Return (X, Y) of the center of cell containing provided text 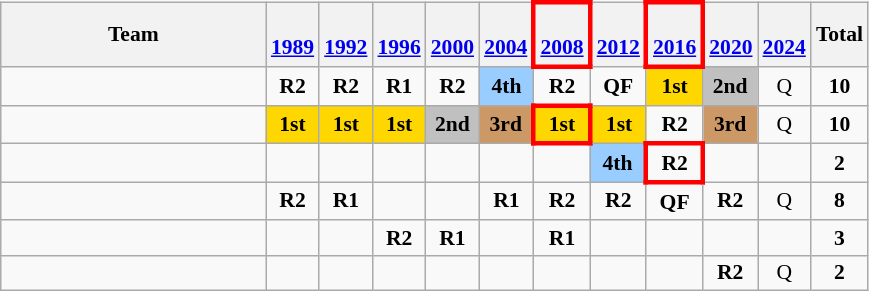
2000 (452, 35)
Total (840, 35)
1992 (346, 35)
8 (840, 202)
1989 (292, 35)
2024 (784, 35)
2016 (674, 35)
2004 (506, 35)
Team (134, 35)
1996 (398, 35)
2008 (562, 35)
2012 (618, 35)
2020 (730, 35)
3 (840, 238)
